Identify which cell holds the provided text, then report its (X, Y) central coordinate. 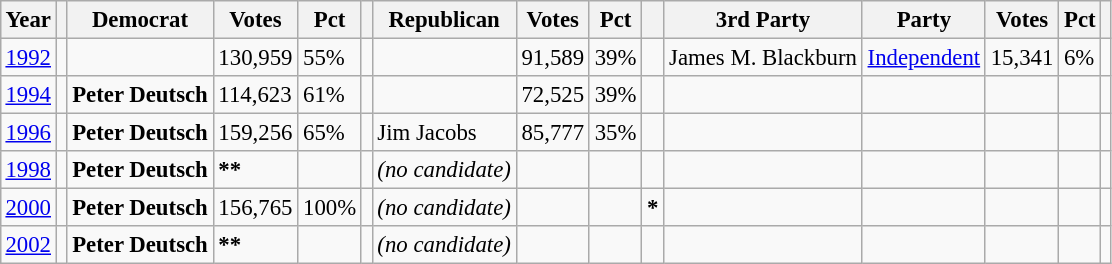
91,589 (552, 57)
55% (330, 57)
Party (924, 20)
Year (28, 20)
130,959 (256, 57)
1992 (28, 57)
* (653, 208)
156,765 (256, 208)
114,623 (256, 95)
159,256 (256, 133)
3rd Party (764, 20)
1994 (28, 95)
Democrat (140, 20)
Jim Jacobs (444, 133)
1996 (28, 133)
Republican (444, 20)
1998 (28, 170)
65% (330, 133)
61% (330, 95)
Independent (924, 57)
15,341 (1022, 57)
6% (1080, 57)
2002 (28, 245)
72,525 (552, 95)
35% (615, 133)
100% (330, 208)
85,777 (552, 133)
2000 (28, 208)
James M. Blackburn (764, 57)
